Search for the cell housing the specified text and yield its [X, Y] center coordinate. 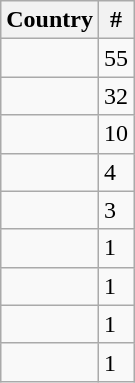
Country [50, 20]
4 [116, 172]
10 [116, 134]
32 [116, 96]
3 [116, 210]
# [116, 20]
55 [116, 58]
